Search for the cell housing the specified text and yield its (X, Y) center coordinate. 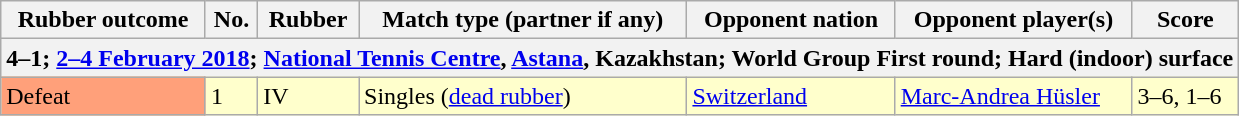
1 (231, 96)
Score (1186, 20)
Rubber outcome (104, 20)
4–1; 2–4 February 2018; National Tennis Centre, Astana, Kazakhstan; World Group First round; Hard (indoor) surface (620, 58)
No. (231, 20)
Singles (dead rubber) (523, 96)
Opponent player(s) (1014, 20)
Rubber (308, 20)
Marc-Andrea Hüsler (1014, 96)
3–6, 1–6 (1186, 96)
Switzerland (791, 96)
Opponent nation (791, 20)
IV (308, 96)
Match type (partner if any) (523, 20)
Defeat (104, 96)
